Search for the cell housing the specified text and yield its (X, Y) center coordinate. 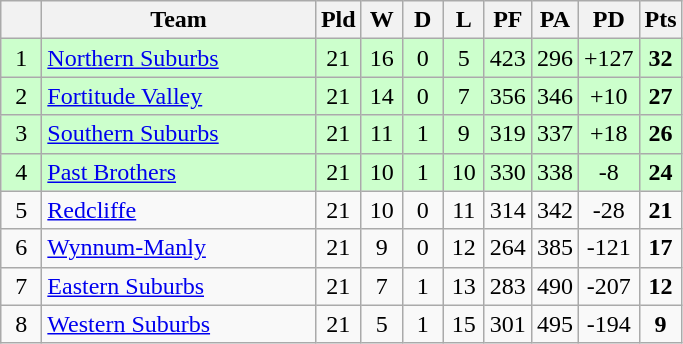
337 (554, 134)
Northern Suburbs (179, 58)
8 (22, 324)
4 (22, 172)
385 (554, 248)
27 (660, 96)
-194 (608, 324)
6 (22, 248)
-28 (608, 210)
Wynnum-Manly (179, 248)
495 (554, 324)
+10 (608, 96)
+18 (608, 134)
-8 (608, 172)
3 (22, 134)
-207 (608, 286)
342 (554, 210)
Pts (660, 20)
24 (660, 172)
Western Suburbs (179, 324)
16 (382, 58)
15 (464, 324)
346 (554, 96)
14 (382, 96)
Redcliffe (179, 210)
356 (508, 96)
-121 (608, 248)
490 (554, 286)
D (422, 20)
Fortitude Valley (179, 96)
Past Brothers (179, 172)
423 (508, 58)
13 (464, 286)
26 (660, 134)
PA (554, 20)
W (382, 20)
PD (608, 20)
301 (508, 324)
Eastern Suburbs (179, 286)
314 (508, 210)
17 (660, 248)
Pld (338, 20)
Team (179, 20)
PF (508, 20)
L (464, 20)
+127 (608, 58)
296 (554, 58)
32 (660, 58)
Southern Suburbs (179, 134)
283 (508, 286)
319 (508, 134)
2 (22, 96)
264 (508, 248)
330 (508, 172)
338 (554, 172)
